Return the (x, y) coordinate for the center point of the cell that contains the specified text.  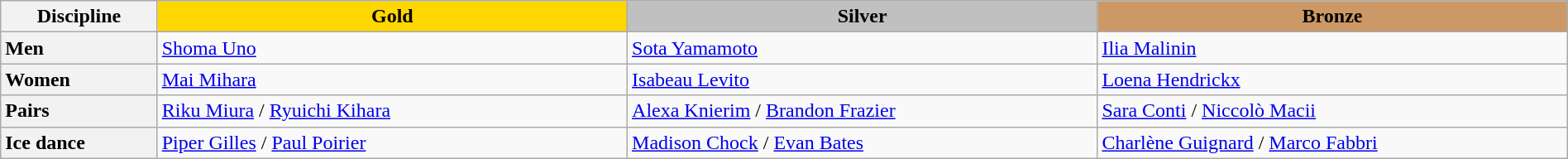
Riku Miura / Ryuichi Kihara (392, 111)
Loena Hendrickx (1332, 79)
Ilia Malinin (1332, 48)
Isabeau Levito (863, 79)
Piper Gilles / Paul Poirier (392, 142)
Madison Chock / Evan Bates (863, 142)
Charlène Guignard / Marco Fabbri (1332, 142)
Discipline (79, 17)
Sara Conti / Niccolò Macii (1332, 111)
Ice dance (79, 142)
Alexa Knierim / Brandon Frazier (863, 111)
Silver (863, 17)
Gold (392, 17)
Bronze (1332, 17)
Shoma Uno (392, 48)
Sota Yamamoto (863, 48)
Mai Mihara (392, 79)
Women (79, 79)
Men (79, 48)
Pairs (79, 111)
